Scan for the cell matching the given text and deliver its (x, y) coordinate at center. 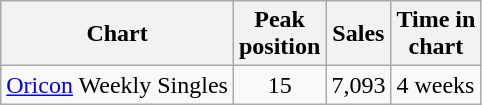
Peakposition (279, 34)
Sales (358, 34)
15 (279, 85)
Time inchart (436, 34)
Oricon Weekly Singles (118, 85)
7,093 (358, 85)
4 weeks (436, 85)
Chart (118, 34)
